Capture the cell that displays the provided text and extract its (x, y) central coordinate. 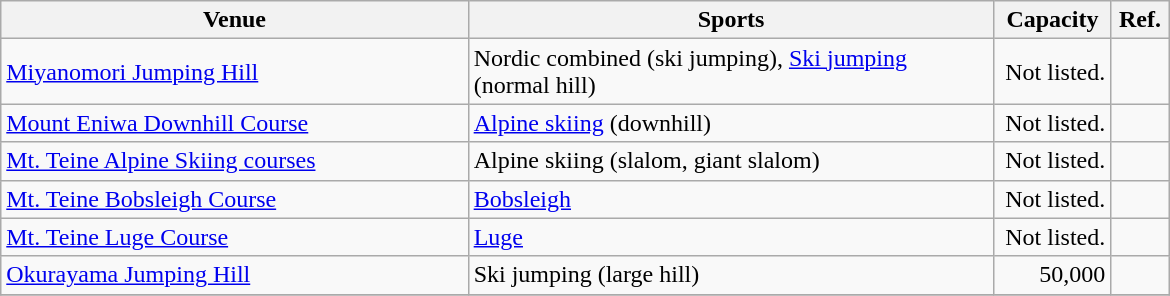
Venue (234, 20)
Alpine skiing (slalom, giant slalom) (731, 161)
Mount Eniwa Downhill Course (234, 123)
Bobsleigh (731, 199)
Ski jumping (large hill) (731, 275)
50,000 (1052, 275)
Alpine skiing (downhill) (731, 123)
Miyanomori Jumping Hill (234, 72)
Ref. (1140, 20)
Luge (731, 237)
Sports (731, 20)
Mt. Teine Luge Course (234, 237)
Mt. Teine Alpine Skiing courses (234, 161)
Nordic combined (ski jumping), Ski jumping (normal hill) (731, 72)
Mt. Teine Bobsleigh Course (234, 199)
Capacity (1052, 20)
Okurayama Jumping Hill (234, 275)
